Return the [x, y] coordinate for the center point of the cell that contains the specified text.  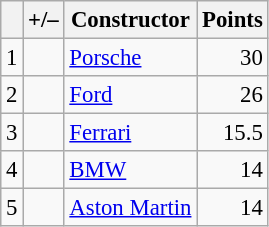
Ford [130, 95]
2 [12, 95]
+/– [44, 20]
15.5 [232, 133]
1 [12, 58]
Ferrari [130, 133]
Constructor [130, 20]
4 [12, 170]
Aston Martin [130, 208]
3 [12, 133]
26 [232, 95]
BMW [130, 170]
30 [232, 58]
Points [232, 20]
5 [12, 208]
Porsche [130, 58]
